Scan for the cell matching the given text and deliver its [x, y] coordinate at center. 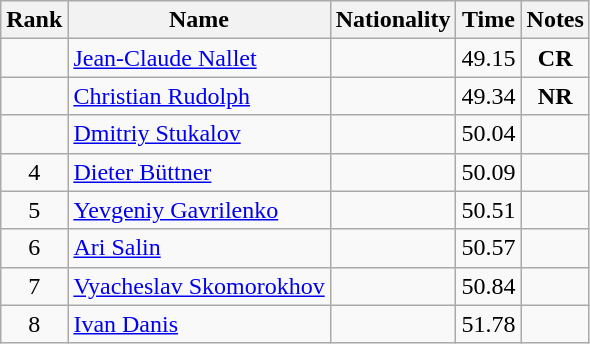
Yevgeniy Gavrilenko [199, 210]
8 [34, 324]
Name [199, 20]
50.09 [488, 172]
Dieter Büttner [199, 172]
49.15 [488, 58]
6 [34, 248]
Ivan Danis [199, 324]
50.04 [488, 134]
Time [488, 20]
Christian Rudolph [199, 96]
CR [555, 58]
Jean-Claude Nallet [199, 58]
50.57 [488, 248]
Dmitriy Stukalov [199, 134]
51.78 [488, 324]
50.51 [488, 210]
NR [555, 96]
49.34 [488, 96]
4 [34, 172]
Ari Salin [199, 248]
Nationality [393, 20]
Rank [34, 20]
50.84 [488, 286]
Vyacheslav Skomorokhov [199, 286]
5 [34, 210]
7 [34, 286]
Notes [555, 20]
